Identify which cell holds the provided text, then report its [x, y] central coordinate. 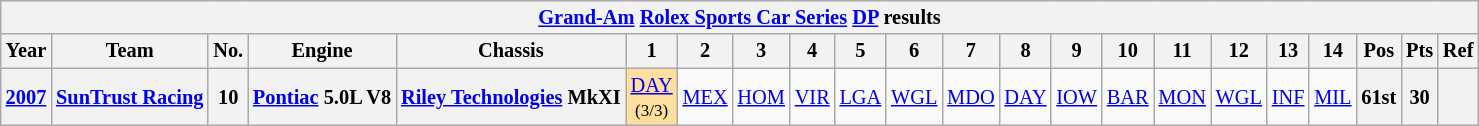
3 [762, 51]
2007 [26, 97]
61st [1378, 97]
IOW [1076, 97]
No. [228, 51]
30 [1420, 97]
MDO [970, 97]
4 [812, 51]
Team [130, 51]
MEX [706, 97]
INF [1288, 97]
14 [1332, 51]
7 [970, 51]
12 [1239, 51]
HOM [762, 97]
SunTrust Racing [130, 97]
Riley Technologies MkXI [510, 97]
8 [1026, 51]
11 [1182, 51]
Year [26, 51]
LGA [861, 97]
Engine [322, 51]
Pts [1420, 51]
VIR [812, 97]
BAR [1128, 97]
Pontiac 5.0L V8 [322, 97]
DAY [1026, 97]
DAY(3/3) [652, 97]
MON [1182, 97]
6 [914, 51]
9 [1076, 51]
Pos [1378, 51]
Chassis [510, 51]
Grand-Am Rolex Sports Car Series DP results [740, 17]
5 [861, 51]
MIL [1332, 97]
1 [652, 51]
2 [706, 51]
Ref [1458, 51]
13 [1288, 51]
